Find where the given text appears and provide that cell's center as (X, Y) coordinate. 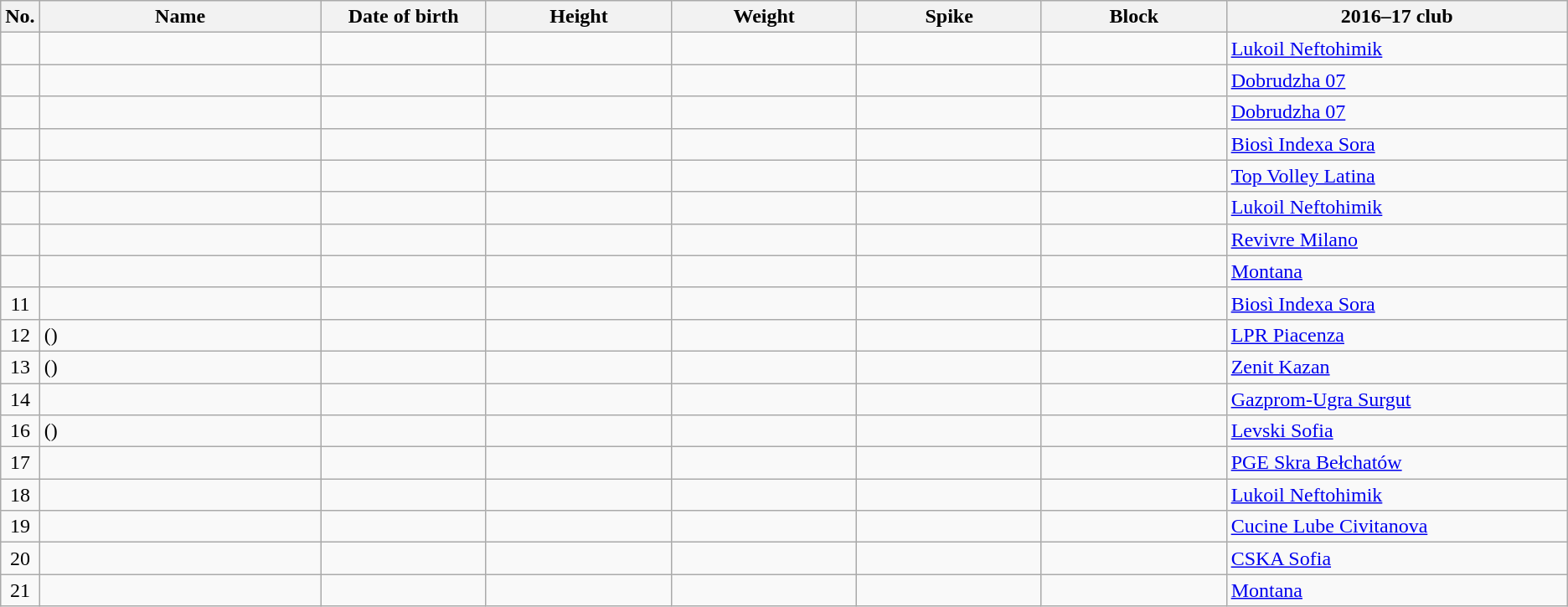
11 (20, 303)
Revivre Milano (1397, 239)
LPR Piacenza (1397, 335)
Height (578, 17)
21 (20, 590)
Zenit Kazan (1397, 367)
14 (20, 399)
PGE Skra Bełchatów (1397, 463)
Cucine Lube Civitanova (1397, 527)
CSKA Sofia (1397, 558)
Name (180, 17)
17 (20, 463)
Top Volley Latina (1397, 176)
2016–17 club (1397, 17)
12 (20, 335)
No. (20, 17)
20 (20, 558)
Weight (764, 17)
13 (20, 367)
Block (1134, 17)
16 (20, 431)
Date of birth (404, 17)
19 (20, 527)
Spike (950, 17)
Gazprom-Ugra Surgut (1397, 399)
18 (20, 495)
Levski Sofia (1397, 431)
